Detect which cell encompasses the target text, then output its [X, Y] center coordinate. 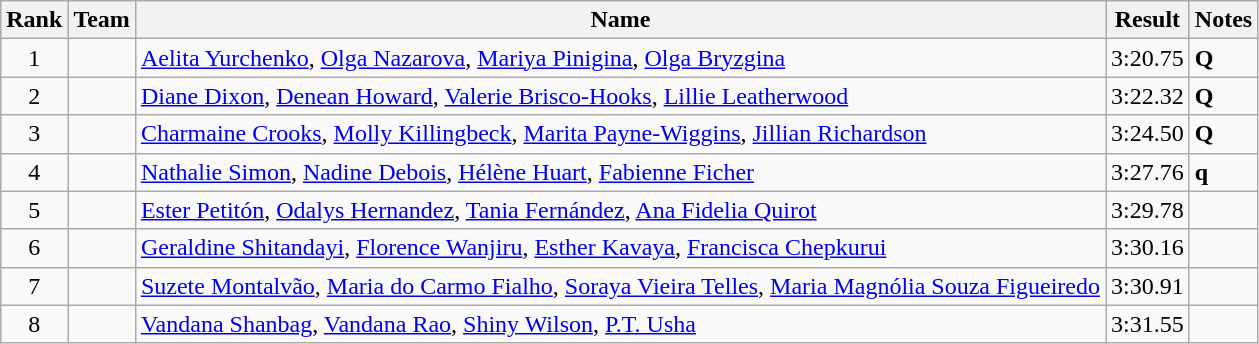
Result [1148, 20]
Rank [34, 20]
Name [620, 20]
4 [34, 172]
3:24.50 [1148, 134]
q [1223, 172]
3:30.91 [1148, 286]
3 [34, 134]
2 [34, 96]
Charmaine Crooks, Molly Killingbeck, Marita Payne-Wiggins, Jillian Richardson [620, 134]
1 [34, 58]
3:20.75 [1148, 58]
Diane Dixon, Denean Howard, Valerie Brisco-Hooks, Lillie Leatherwood [620, 96]
Vandana Shanbag, Vandana Rao, Shiny Wilson, P.T. Usha [620, 324]
7 [34, 286]
Suzete Montalvão, Maria do Carmo Fialho, Soraya Vieira Telles, Maria Magnólia Souza Figueiredo [620, 286]
3:22.32 [1148, 96]
Ester Petitón, Odalys Hernandez, Tania Fernández, Ana Fidelia Quirot [620, 210]
3:27.76 [1148, 172]
Aelita Yurchenko, Olga Nazarova, Mariya Pinigina, Olga Bryzgina [620, 58]
Nathalie Simon, Nadine Debois, Hélène Huart, Fabienne Ficher [620, 172]
8 [34, 324]
3:31.55 [1148, 324]
Team [102, 20]
5 [34, 210]
Geraldine Shitandayi, Florence Wanjiru, Esther Kavaya, Francisca Chepkurui [620, 248]
3:29.78 [1148, 210]
3:30.16 [1148, 248]
6 [34, 248]
Notes [1223, 20]
